Locate the cell with the specified text and output its [x, y] center coordinate. 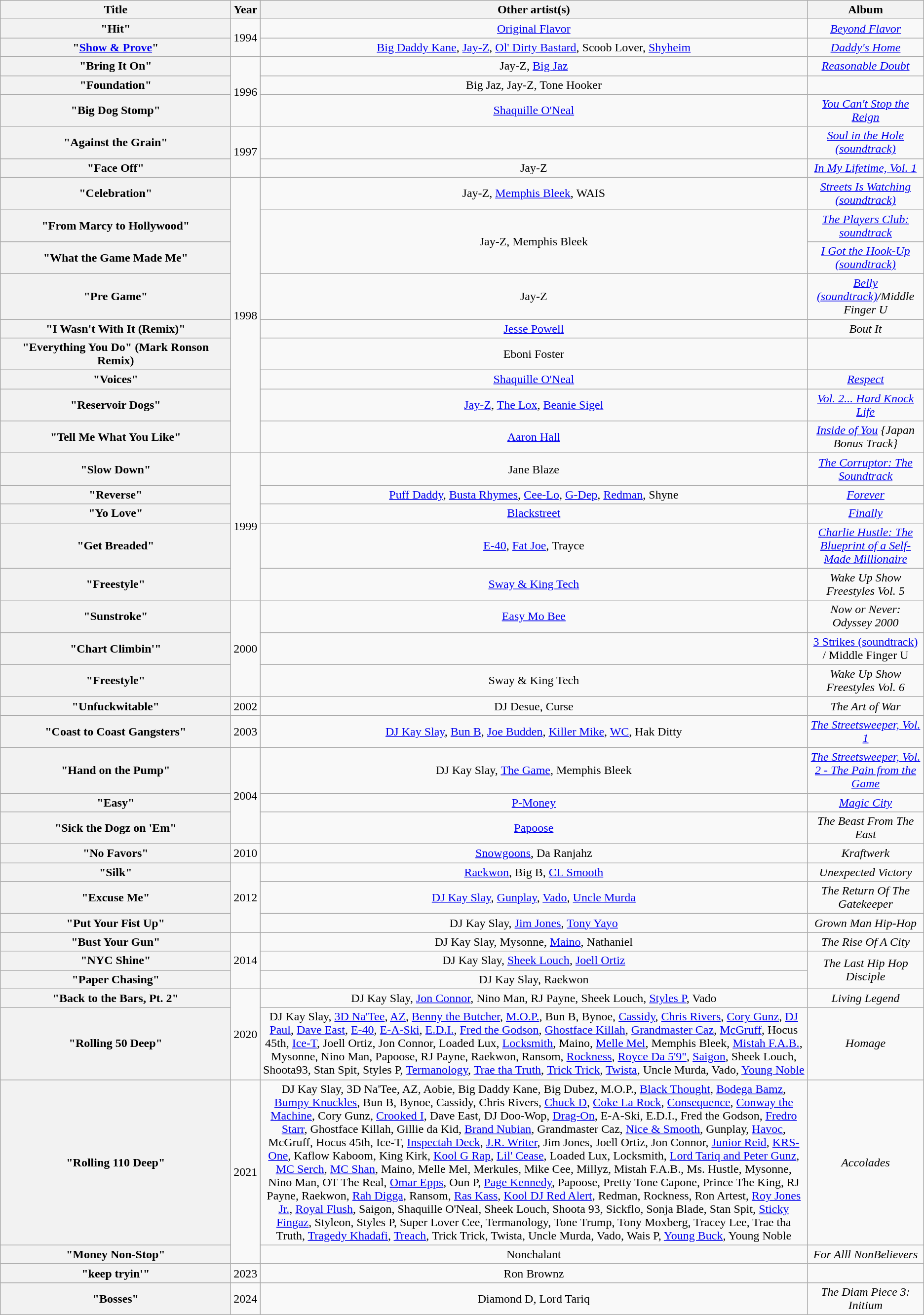
Aaron Hall [534, 437]
Papoose [534, 828]
Jay-Z, The Lox, Beanie Sigel [534, 405]
2023 [246, 1273]
Jay-Z, Memphis Bleek [534, 241]
Now or Never: Odyssey 2000 [866, 616]
The Last Hip Hop Disciple [866, 970]
Album [866, 10]
"Unfuckwitable" [115, 706]
Living Legend [866, 998]
Other artist(s) [534, 10]
Magic City [866, 802]
The Beast From The East [866, 828]
"Put Your Fist Up" [115, 923]
Forever [866, 495]
2014 [246, 961]
"Excuse Me" [115, 897]
P-Money [534, 802]
Diamond D, Lord Tariq [534, 1298]
Ron Brownz [534, 1273]
1994 [246, 38]
"What the Game Made Me" [115, 258]
2003 [246, 732]
DJ Kay Slay, Mysonne, Maino, Nathaniel [534, 942]
DJ Kay Slay, The Game, Memphis Bleek [534, 770]
DJ Kay Slay, Sheek Louch, Joell Ortiz [534, 961]
"Sick the Dogz on 'Em" [115, 828]
Homage [866, 1044]
Streets Is Watching (soundtrack) [866, 193]
Daddy's Home [866, 47]
"NYC Shine" [115, 961]
"Reservoir Dogs" [115, 405]
1998 [246, 315]
The Diam Piece 3: Initium [866, 1298]
"Hit" [115, 29]
"keep tryin'" [115, 1273]
"Rolling 50 Deep" [115, 1044]
"Everything You Do" (Mark Ronson Remix) [115, 354]
"Show & Prove" [115, 47]
Snowgoons, Da Ranjahz [534, 853]
2010 [246, 853]
"Reverse" [115, 495]
"Paper Chasing" [115, 979]
DJ Kay Slay, Jim Jones, Tony Yayo [534, 923]
"Silk" [115, 872]
You Can't Stop the Reign [866, 111]
Accolades [866, 1162]
The Streetsweeper, Vol. 2 - The Pain from the Game [866, 770]
"Money Non-Stop" [115, 1254]
Jane Blaze [534, 469]
2020 [246, 1034]
"Chart Climbin'" [115, 649]
Belly (soundtrack)/Middle Finger U [866, 296]
Blackstreet [534, 513]
Respect [866, 380]
"Against the Grain" [115, 142]
Eboni Foster [534, 354]
The Return Of The Gatekeeper [866, 897]
"Pre Game" [115, 296]
"Get Breaded" [115, 545]
1996 [246, 92]
"Bosses" [115, 1298]
Jesse Powell [534, 328]
Big Daddy Kane, Jay-Z, Ol' Dirty Bastard, Scoob Lover, Shyheim [534, 47]
Big Jaz, Jay-Z, Tone Hooker [534, 85]
Beyond Flavor [866, 29]
The Corruptor: The Soundtrack [866, 469]
"Face Off" [115, 168]
Vol. 2... Hard Knock Life [866, 405]
1999 [246, 527]
"Voices" [115, 380]
The Streetsweeper, Vol. 1 [866, 732]
Title [115, 10]
DJ Desue, Curse [534, 706]
Reasonable Doubt [866, 66]
Kraftwerk [866, 853]
Easy Mo Bee [534, 616]
DJ Kay Slay, Bun B, Joe Budden, Killer Mike, WC, Hak Ditty [534, 732]
Jay-Z, Memphis Bleek, WAIS [534, 193]
1997 [246, 152]
"Yo Love" [115, 513]
2021 [246, 1172]
"Tell Me What You Like" [115, 437]
"No Favors" [115, 853]
In My Lifetime, Vol. 1 [866, 168]
Unexpected Victory [866, 872]
3 Strikes (soundtrack) / Middle Finger U [866, 649]
Puff Daddy, Busta Rhymes, Cee-Lo, G-Dep, Redman, Shyne [534, 495]
Raekwon, Big B, CL Smooth [534, 872]
2000 [246, 649]
Bout It [866, 328]
DJ Kay Slay, Gunplay, Vado, Uncle Murda [534, 897]
2004 [246, 796]
Nonchalant [534, 1254]
"Bust Your Gun" [115, 942]
"Hand on the Pump" [115, 770]
"Easy" [115, 802]
"Coast to Coast Gangsters" [115, 732]
Jay-Z, Big Jaz [534, 66]
2024 [246, 1298]
Wake Up Show Freestyles Vol. 6 [866, 680]
"Sunstroke" [115, 616]
"Slow Down" [115, 469]
"From Marcy to Hollywood" [115, 225]
"Big Dog Stomp" [115, 111]
"I Wasn't With It (Remix)" [115, 328]
I Got the Hook-Up (soundtrack) [866, 258]
"Rolling 110 Deep" [115, 1162]
"Foundation" [115, 85]
Original Flavor [534, 29]
E-40, Fat Joe, Trayce [534, 545]
2002 [246, 706]
DJ Kay Slay, Raekwon [534, 979]
DJ Kay Slay, Jon Connor, Nino Man, RJ Payne, Sheek Louch, Styles P, Vado [534, 998]
"Bring It On" [115, 66]
2012 [246, 897]
Year [246, 10]
"Back to the Bars, Pt. 2" [115, 998]
The Players Club: soundtrack [866, 225]
Soul in the Hole (soundtrack) [866, 142]
"Celebration" [115, 193]
For Alll NonBelievers [866, 1254]
Grown Man Hip-Hop [866, 923]
The Rise Of A City [866, 942]
Wake Up Show Freestyles Vol. 5 [866, 584]
Finally [866, 513]
The Art of War [866, 706]
Charlie Hustle: The Blueprint of a Self-Made Millionaire [866, 545]
Inside of You {Japan Bonus Track} [866, 437]
